Identify which cell holds the provided text, then report its (x, y) central coordinate. 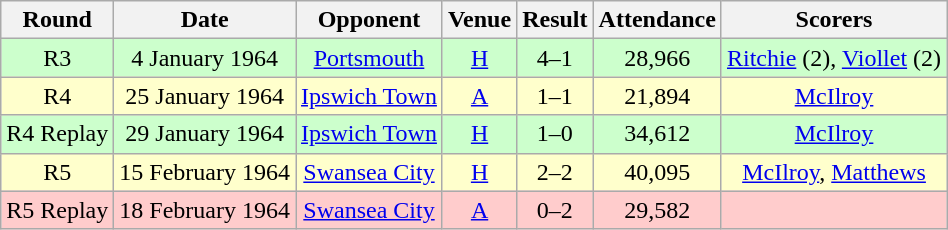
4–1 (555, 58)
25 January 1964 (205, 96)
Venue (479, 20)
Result (555, 20)
18 February 1964 (205, 210)
2–2 (555, 172)
R5 (58, 172)
1–1 (555, 96)
29,582 (657, 210)
1–0 (555, 134)
Opponent (370, 20)
34,612 (657, 134)
28,966 (657, 58)
40,095 (657, 172)
R3 (58, 58)
Portsmouth (370, 58)
0–2 (555, 210)
R5 Replay (58, 210)
Scorers (834, 20)
21,894 (657, 96)
R4 Replay (58, 134)
R4 (58, 96)
McIlroy, Matthews (834, 172)
Round (58, 20)
4 January 1964 (205, 58)
Attendance (657, 20)
Date (205, 20)
29 January 1964 (205, 134)
Ritchie (2), Viollet (2) (834, 58)
15 February 1964 (205, 172)
